Scan for the cell matching the given text and deliver its (x, y) coordinate at center. 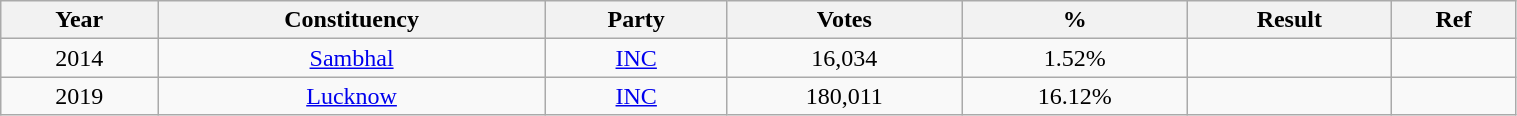
Ref (1454, 20)
Sambhal (352, 58)
1.52% (1075, 58)
Votes (844, 20)
16,034 (844, 58)
Constituency (352, 20)
2014 (80, 58)
Party (636, 20)
2019 (80, 96)
16.12% (1075, 96)
Lucknow (352, 96)
180,011 (844, 96)
Result (1290, 20)
Year (80, 20)
% (1075, 20)
